Extract the [x, y] coordinate from the center of the cell holding the provided text.  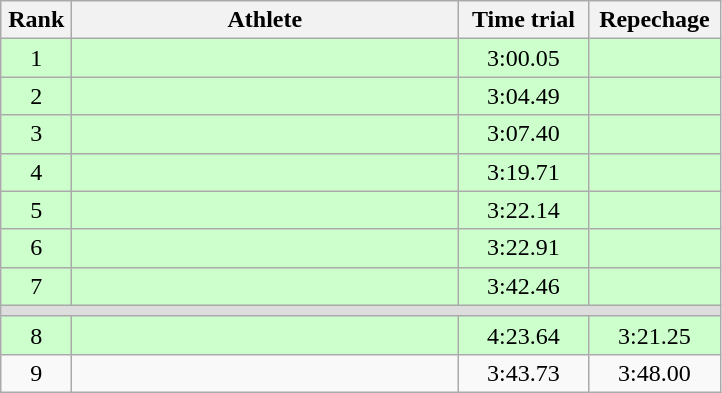
Repechage [654, 20]
8 [36, 335]
3:48.00 [654, 373]
3:21.25 [654, 335]
3:43.73 [524, 373]
2 [36, 96]
Rank [36, 20]
Athlete [265, 20]
5 [36, 210]
3:00.05 [524, 58]
4:23.64 [524, 335]
3:04.49 [524, 96]
Time trial [524, 20]
9 [36, 373]
3:22.14 [524, 210]
3:07.40 [524, 134]
1 [36, 58]
3:22.91 [524, 248]
7 [36, 286]
3 [36, 134]
3:42.46 [524, 286]
3:19.71 [524, 172]
4 [36, 172]
6 [36, 248]
